Provide the (X, Y) coordinate of the cell's center where the given text is located.  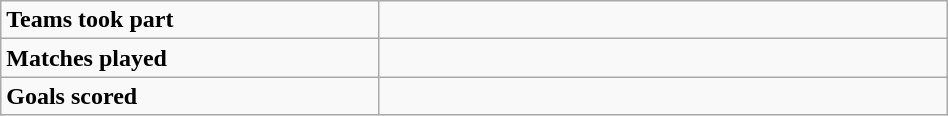
Matches played (190, 58)
Goals scored (190, 96)
Teams took part (190, 20)
